Scan for the cell matching the given text and deliver its [x, y] coordinate at center. 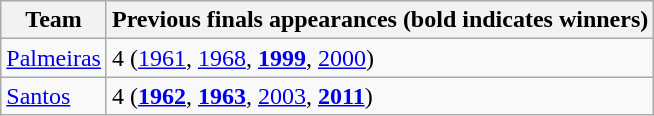
Palmeiras [54, 58]
4 (1962, 1963, 2003, 2011) [380, 96]
Santos [54, 96]
Previous finals appearances (bold indicates winners) [380, 20]
4 (1961, 1968, 1999, 2000) [380, 58]
Team [54, 20]
